Return the (X, Y) coordinate for the center point of the cell that contains the specified text.  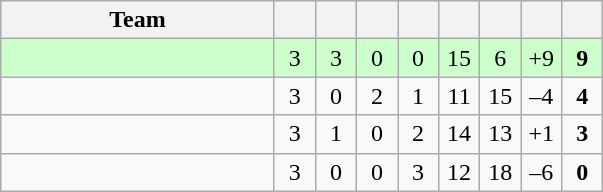
12 (460, 172)
+1 (542, 134)
Team (138, 20)
9 (582, 58)
–6 (542, 172)
14 (460, 134)
–4 (542, 96)
18 (500, 172)
6 (500, 58)
13 (500, 134)
11 (460, 96)
+9 (542, 58)
4 (582, 96)
